Output the (X, Y) coordinate of the center of the cell containing the given text.  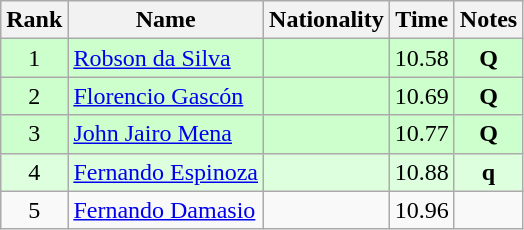
Florencio Gascón (166, 96)
3 (34, 134)
Rank (34, 20)
Fernando Espinoza (166, 172)
Notes (488, 20)
10.69 (422, 96)
5 (34, 210)
Name (166, 20)
10.77 (422, 134)
2 (34, 96)
10.88 (422, 172)
10.58 (422, 58)
10.96 (422, 210)
4 (34, 172)
q (488, 172)
John Jairo Mena (166, 134)
Fernando Damasio (166, 210)
Nationality (327, 20)
Time (422, 20)
Robson da Silva (166, 58)
1 (34, 58)
